Identify which cell holds the provided text, then report its (x, y) central coordinate. 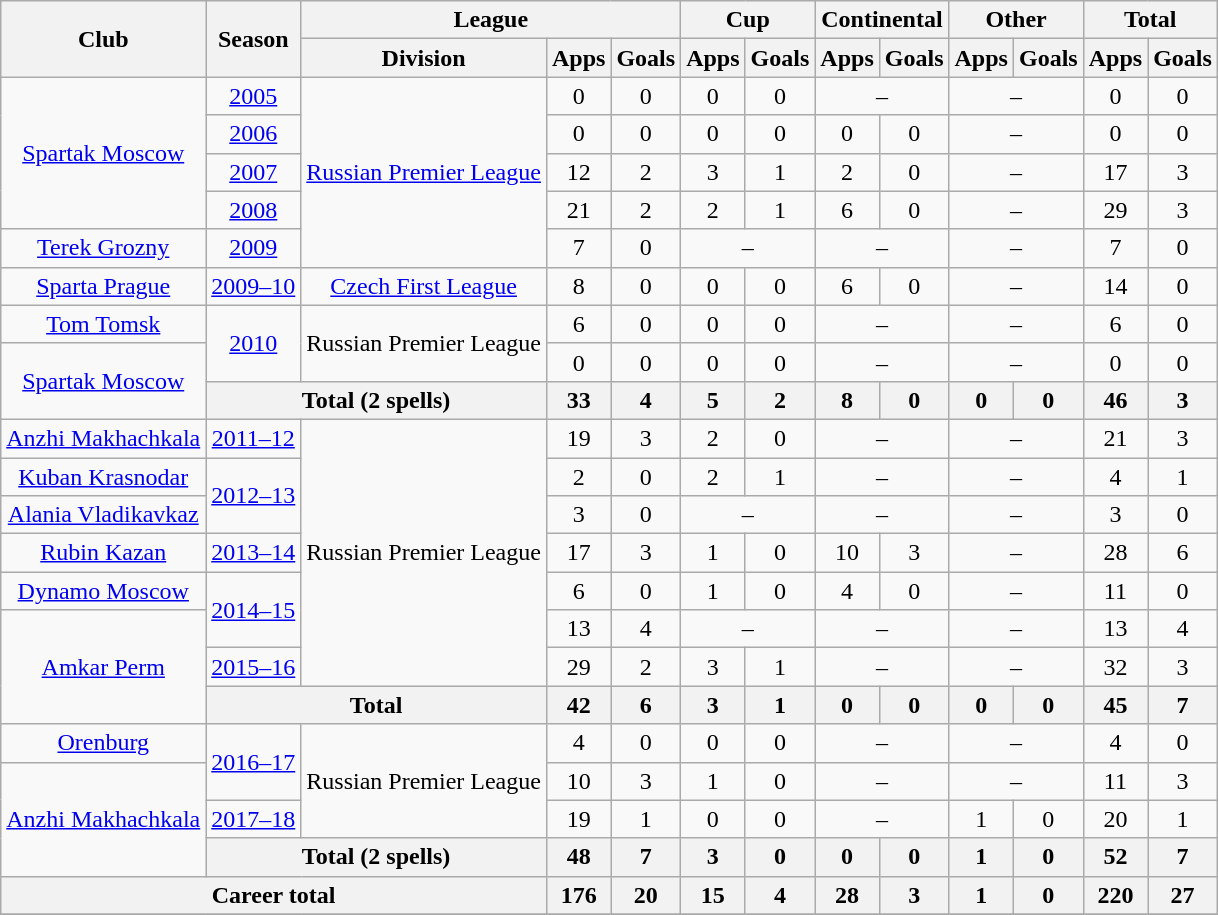
Dynamo Moscow (104, 591)
Division (424, 58)
2012–13 (254, 496)
2017–18 (254, 819)
Cup (748, 20)
2007 (254, 172)
2014–15 (254, 610)
2016–17 (254, 762)
2010 (254, 343)
45 (1115, 705)
Sparta Prague (104, 286)
42 (578, 705)
League (491, 20)
2005 (254, 96)
Amkar Perm (104, 667)
2013–14 (254, 553)
2015–16 (254, 667)
Terek Grozny (104, 248)
12 (578, 172)
32 (1115, 667)
Alania Vladikavkaz (104, 515)
Continental (882, 20)
Rubin Kazan (104, 553)
5 (713, 400)
Club (104, 39)
33 (578, 400)
2006 (254, 134)
2009–10 (254, 286)
220 (1115, 895)
176 (578, 895)
Tom Tomsk (104, 324)
Other (1016, 20)
27 (1183, 895)
52 (1115, 857)
Orenburg (104, 743)
14 (1115, 286)
Career total (274, 895)
48 (578, 857)
2011–12 (254, 438)
Kuban Krasnodar (104, 477)
2009 (254, 248)
Season (254, 39)
Czech First League (424, 286)
46 (1115, 400)
15 (713, 895)
2008 (254, 210)
